Output the [x, y] coordinate of the center of the cell containing the given text.  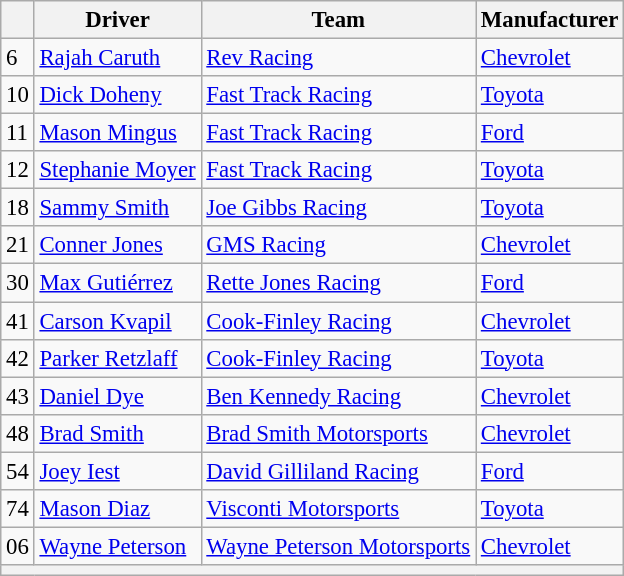
18 [18, 208]
Conner Jones [118, 245]
48 [18, 433]
Rev Racing [338, 58]
54 [18, 471]
Ben Kennedy Racing [338, 396]
Rette Jones Racing [338, 283]
Parker Retzlaff [118, 358]
12 [18, 170]
Manufacturer [550, 20]
74 [18, 509]
Visconti Motorsports [338, 509]
Joe Gibbs Racing [338, 208]
Mason Diaz [118, 509]
43 [18, 396]
Rajah Caruth [118, 58]
Max Gutiérrez [118, 283]
David Gilliland Racing [338, 471]
Driver [118, 20]
GMS Racing [338, 245]
Wayne Peterson Motorsports [338, 546]
Stephanie Moyer [118, 170]
Daniel Dye [118, 396]
Wayne Peterson [118, 546]
Dick Doheny [118, 95]
30 [18, 283]
10 [18, 95]
Carson Kvapil [118, 321]
11 [18, 133]
42 [18, 358]
Brad Smith Motorsports [338, 433]
06 [18, 546]
21 [18, 245]
Brad Smith [118, 433]
Joey Iest [118, 471]
Team [338, 20]
Mason Mingus [118, 133]
6 [18, 58]
41 [18, 321]
Sammy Smith [118, 208]
